Identify which cell holds the provided text, then report its (x, y) central coordinate. 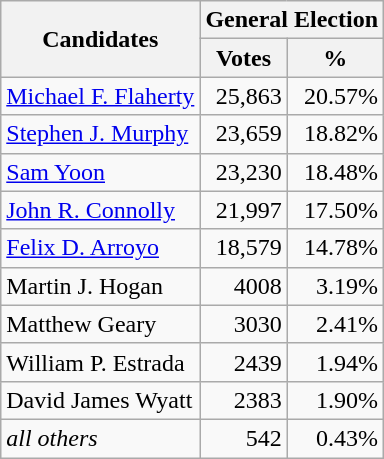
2.41% (335, 324)
Matthew Geary (100, 324)
17.50% (335, 210)
21,997 (244, 210)
Sam Yoon (100, 172)
William P. Estrada (100, 362)
1.94% (335, 362)
25,863 (244, 96)
18.48% (335, 172)
542 (244, 438)
Martin J. Hogan (100, 286)
Votes (244, 58)
0.43% (335, 438)
General Election (292, 20)
1.90% (335, 400)
4008 (244, 286)
14.78% (335, 248)
23,230 (244, 172)
Felix D. Arroyo (100, 248)
Candidates (100, 39)
18.82% (335, 134)
18,579 (244, 248)
3030 (244, 324)
3.19% (335, 286)
2383 (244, 400)
23,659 (244, 134)
% (335, 58)
20.57% (335, 96)
all others (100, 438)
Michael F. Flaherty (100, 96)
John R. Connolly (100, 210)
2439 (244, 362)
Stephen J. Murphy (100, 134)
David James Wyatt (100, 400)
